Locate the cell with the specified text and output its [x, y] center coordinate. 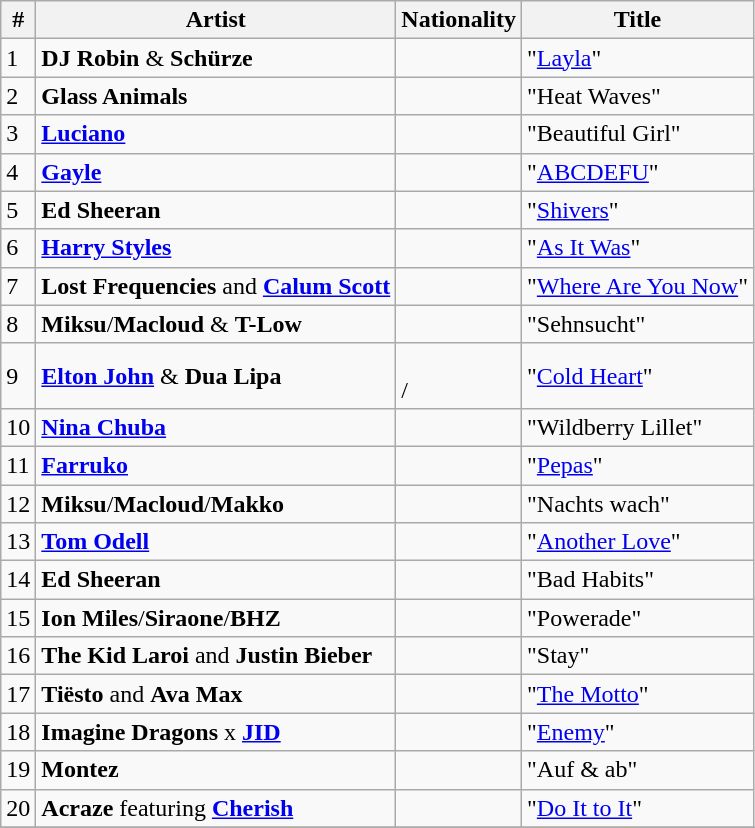
The Kid Laroi and Justin Bieber [216, 656]
"Bad Habits" [638, 580]
7 [18, 286]
Ion Miles/Siraone/BHZ [216, 618]
16 [18, 656]
11 [18, 465]
Harry Styles [216, 248]
Glass Animals [216, 96]
Luciano [216, 134]
"Auf & ab" [638, 770]
/ [459, 376]
Elton John & Dua Lipa [216, 376]
Farruko [216, 465]
5 [18, 210]
"Powerade" [638, 618]
"Pepas" [638, 465]
Gayle [216, 172]
"Layla" [638, 58]
Montez [216, 770]
14 [18, 580]
"Heat Waves" [638, 96]
13 [18, 542]
DJ Robin & Schürze [216, 58]
Miksu/Macloud/Makko [216, 503]
"Do It to It" [638, 808]
10 [18, 427]
"Shivers" [638, 210]
15 [18, 618]
18 [18, 732]
19 [18, 770]
17 [18, 694]
9 [18, 376]
"Where Are You Now" [638, 286]
"Nachts wach" [638, 503]
Lost Frequencies and Calum Scott [216, 286]
Imagine Dragons x JID [216, 732]
"Enemy" [638, 732]
8 [18, 324]
"Wildberry Lillet" [638, 427]
20 [18, 808]
6 [18, 248]
"Cold Heart" [638, 376]
3 [18, 134]
"Another Love" [638, 542]
Nina Chuba [216, 427]
Title [638, 20]
2 [18, 96]
"Sehnsucht" [638, 324]
"Beautiful Girl" [638, 134]
"Stay" [638, 656]
"ABCDEFU" [638, 172]
"The Motto" [638, 694]
Artist [216, 20]
"As It Was" [638, 248]
1 [18, 58]
Tom Odell [216, 542]
Tiësto and Ava Max [216, 694]
# [18, 20]
Nationality [459, 20]
Acraze featuring Cherish [216, 808]
12 [18, 503]
Miksu/Macloud & T-Low [216, 324]
4 [18, 172]
